Extract the [X, Y] coordinate from the center of the cell holding the provided text.  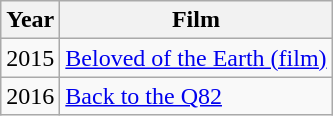
Beloved of the Earth (film) [196, 58]
Film [196, 20]
2015 [30, 58]
2016 [30, 96]
Year [30, 20]
Back to the Q82 [196, 96]
